Determine the (x, y) coordinate at the center of the cell enclosing the given text.  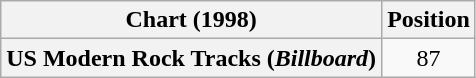
Chart (1998) (192, 20)
US Modern Rock Tracks (Billboard) (192, 58)
87 (429, 58)
Position (429, 20)
